Locate the cell with the specified text and output its [x, y] center coordinate. 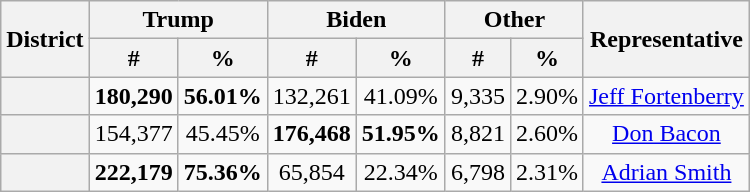
District [45, 39]
Don Bacon [666, 134]
2.31% [546, 172]
154,377 [134, 134]
45.45% [222, 134]
Trump [178, 20]
75.36% [222, 172]
180,290 [134, 96]
2.60% [546, 134]
Adrian Smith [666, 172]
Jeff Fortenberry [666, 96]
51.95% [400, 134]
56.01% [222, 96]
Other [514, 20]
Representative [666, 39]
65,854 [312, 172]
22.34% [400, 172]
Biden [356, 20]
222,179 [134, 172]
132,261 [312, 96]
6,798 [478, 172]
41.09% [400, 96]
2.90% [546, 96]
176,468 [312, 134]
9,335 [478, 96]
8,821 [478, 134]
